Search for the cell housing the specified text and yield its (x, y) center coordinate. 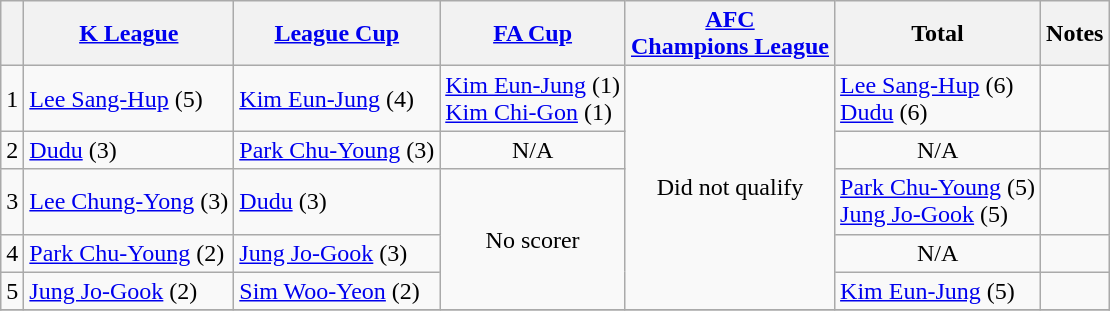
Jung Jo-Gook (2) (129, 291)
Park Chu-Young (5) Jung Jo-Gook (5) (938, 202)
Park Chu-Young (3) (337, 150)
3 (12, 202)
Kim Eun-Jung (5) (938, 291)
K League (129, 34)
Sim Woo-Yeon (2) (337, 291)
Total (938, 34)
2 (12, 150)
No scorer (533, 240)
Did not qualify (730, 188)
FA Cup (533, 34)
5 (12, 291)
Jung Jo-Gook (3) (337, 253)
Notes (1075, 34)
Kim Eun-Jung (4) (337, 98)
Lee Sang-Hup (6) Dudu (6) (938, 98)
Kim Eun-Jung (1) Kim Chi-Gon (1) (533, 98)
1 (12, 98)
League Cup (337, 34)
Lee Sang-Hup (5) (129, 98)
AFCChampions League (730, 34)
4 (12, 253)
Park Chu-Young (2) (129, 253)
Lee Chung-Yong (3) (129, 202)
